From the cell containing the given text, extract its center point as (x, y) coordinate. 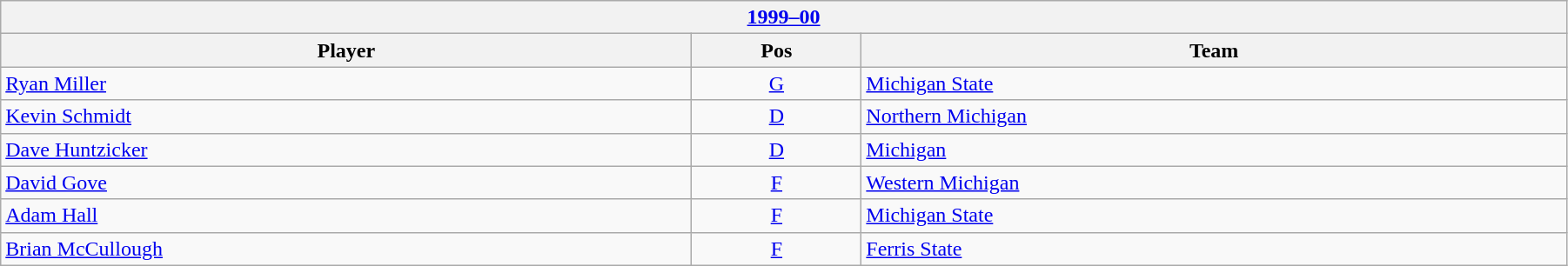
David Gove (346, 183)
Northern Michigan (1215, 116)
Brian McCullough (346, 249)
Pos (776, 50)
Michigan (1215, 150)
G (776, 83)
Team (1215, 50)
Kevin Schmidt (346, 116)
1999–00 (784, 17)
Ferris State (1215, 249)
Western Michigan (1215, 183)
Adam Hall (346, 216)
Player (346, 50)
Ryan Miller (346, 83)
Dave Huntzicker (346, 150)
